Capture the cell that displays the provided text and extract its [x, y] central coordinate. 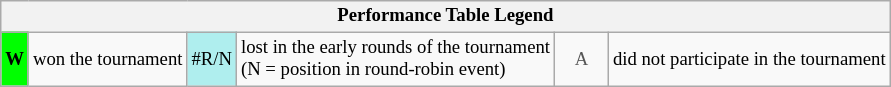
Performance Table Legend [446, 16]
#R/N [212, 60]
A [581, 60]
W [15, 60]
did not participate in the tournament [749, 60]
won the tournament [108, 60]
lost in the early rounds of the tournament(N = position in round-robin event) [395, 60]
